Output the (X, Y) coordinate of the center of the cell containing the given text.  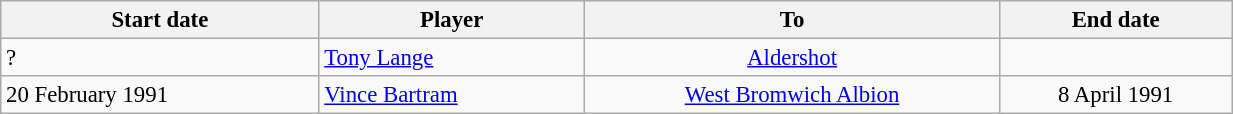
To (792, 20)
Aldershot (792, 58)
8 April 1991 (1116, 95)
20 February 1991 (160, 95)
West Bromwich Albion (792, 95)
Tony Lange (452, 58)
? (160, 58)
Vince Bartram (452, 95)
Player (452, 20)
End date (1116, 20)
Start date (160, 20)
